Output the [x, y] coordinate of the center of the cell containing the given text.  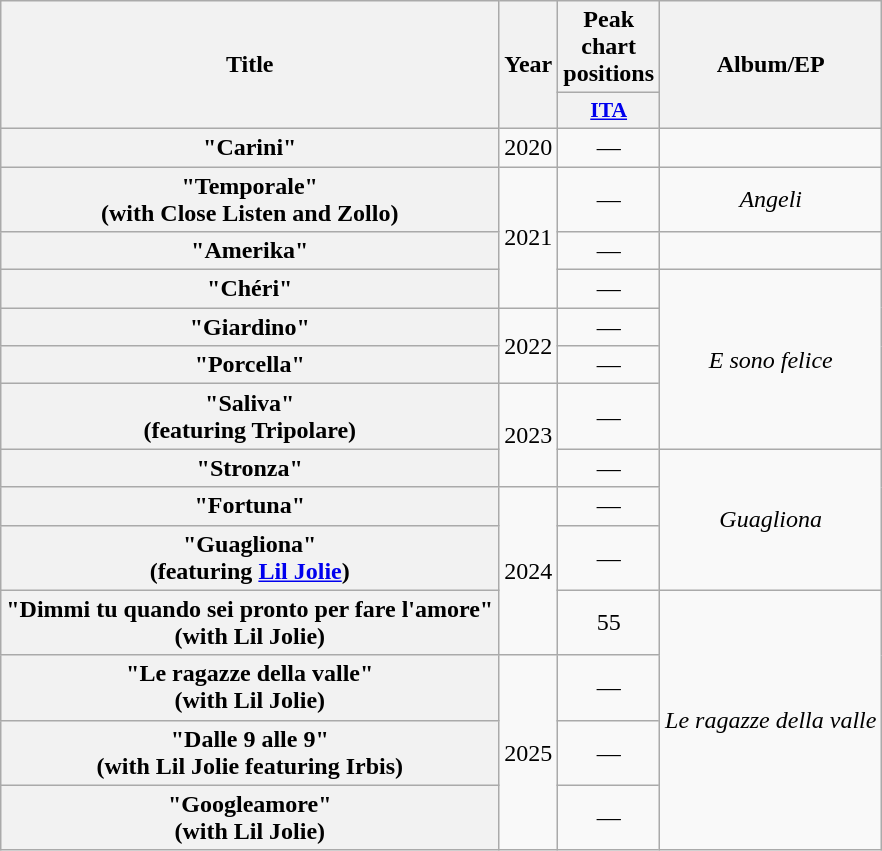
Peak chart positions [609, 47]
"Giardino" [250, 327]
55 [609, 622]
ITA [609, 111]
"Googleamore"(with Lil Jolie) [250, 818]
Year [528, 65]
2025 [528, 752]
2024 [528, 571]
"Le ragazze della valle"(with Lil Jolie) [250, 688]
2023 [528, 436]
"Dimmi tu quando sei pronto per fare l'amore"(with Lil Jolie) [250, 622]
2020 [528, 147]
2021 [528, 236]
2022 [528, 346]
"Temporale"(with Close Listen and Zollo) [250, 198]
Album/EP [771, 65]
"Carini" [250, 147]
"Dalle 9 alle 9"(with Lil Jolie featuring Irbis) [250, 752]
"Porcella" [250, 365]
Title [250, 65]
Le ragazze della valle [771, 720]
"Stronza" [250, 468]
"Fortuna" [250, 506]
"Guagliona"(featuring Lil Jolie) [250, 558]
"Amerika" [250, 251]
E sono felice [771, 360]
"Chéri" [250, 289]
Guagliona [771, 520]
Angeli [771, 198]
"Saliva"(featuring Tripolare) [250, 416]
